From the cell containing the given text, extract its center point as [x, y] coordinate. 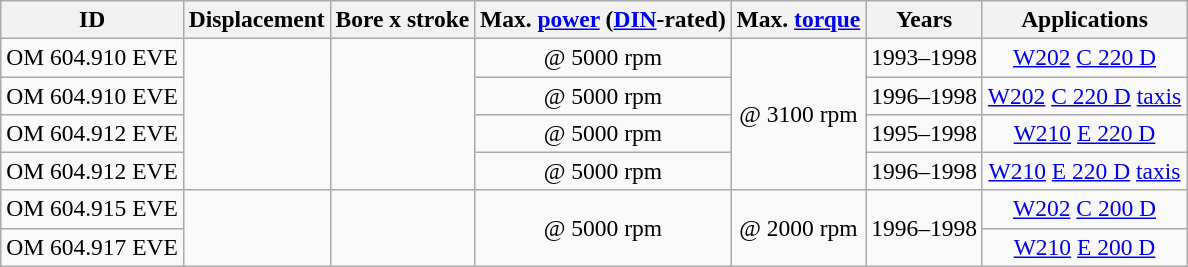
W202 C 220 D [1084, 57]
@ 3100 rpm [798, 114]
Max. torque [798, 19]
W210 E 200 D [1084, 247]
Displacement [256, 19]
1993–1998 [924, 57]
Applications [1084, 19]
ID [92, 19]
W210 E 220 D [1084, 133]
1995–1998 [924, 133]
Bore x stroke [402, 19]
Max. power (DIN-rated) [604, 19]
@ 2000 rpm [798, 228]
OM 604.915 EVE [92, 209]
OM 604.917 EVE [92, 247]
Years [924, 19]
W202 C 200 D [1084, 209]
W210 E 220 D taxis [1084, 171]
W202 C 220 D taxis [1084, 95]
